Pinpoint the cell where the given text exists, returning its [x, y] midpoint coordinate. 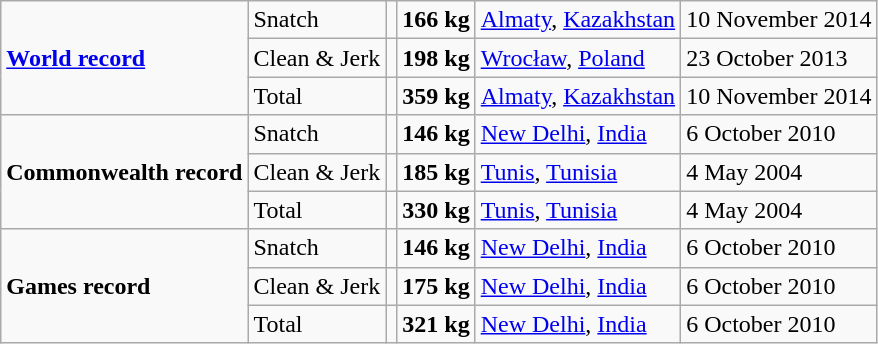
166 kg [436, 20]
Commonwealth record [124, 172]
23 October 2013 [779, 58]
Wrocław, Poland [578, 58]
185 kg [436, 172]
330 kg [436, 210]
World record [124, 58]
Games record [124, 286]
359 kg [436, 96]
198 kg [436, 58]
175 kg [436, 286]
321 kg [436, 324]
